Provide the [X, Y] coordinate of the cell's center where the given text is located.  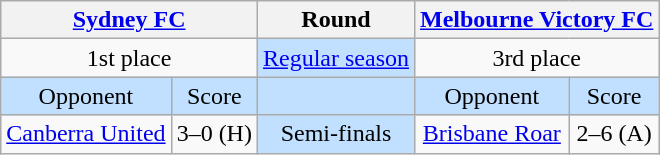
Sydney FC [130, 20]
1st place [130, 58]
Semi-finals [336, 134]
Melbourne Victory FC [537, 20]
2–6 (A) [614, 134]
Round [336, 20]
Canberra United [86, 134]
Regular season [336, 58]
Brisbane Roar [492, 134]
3–0 (H) [214, 134]
3rd place [537, 58]
